From the cell containing the given text, extract its center point as (x, y) coordinate. 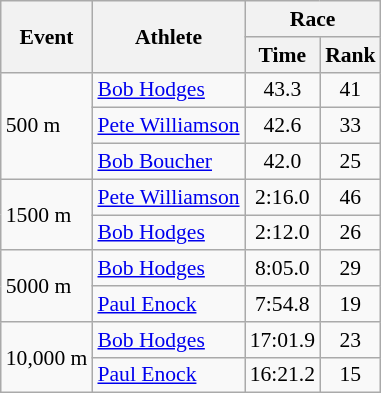
2:12.0 (282, 233)
8:05.0 (282, 269)
500 m (47, 126)
Bob Boucher (168, 162)
7:54.8 (282, 304)
Event (47, 36)
Time (282, 55)
1500 m (47, 214)
19 (350, 304)
41 (350, 90)
43.3 (282, 90)
17:01.9 (282, 340)
10,000 m (47, 358)
Athlete (168, 36)
42.0 (282, 162)
23 (350, 340)
46 (350, 197)
25 (350, 162)
26 (350, 233)
Rank (350, 55)
Race (313, 19)
16:21.2 (282, 375)
33 (350, 126)
5000 m (47, 286)
42.6 (282, 126)
2:16.0 (282, 197)
15 (350, 375)
29 (350, 269)
